Output the (x, y) coordinate of the center of the cell containing the given text.  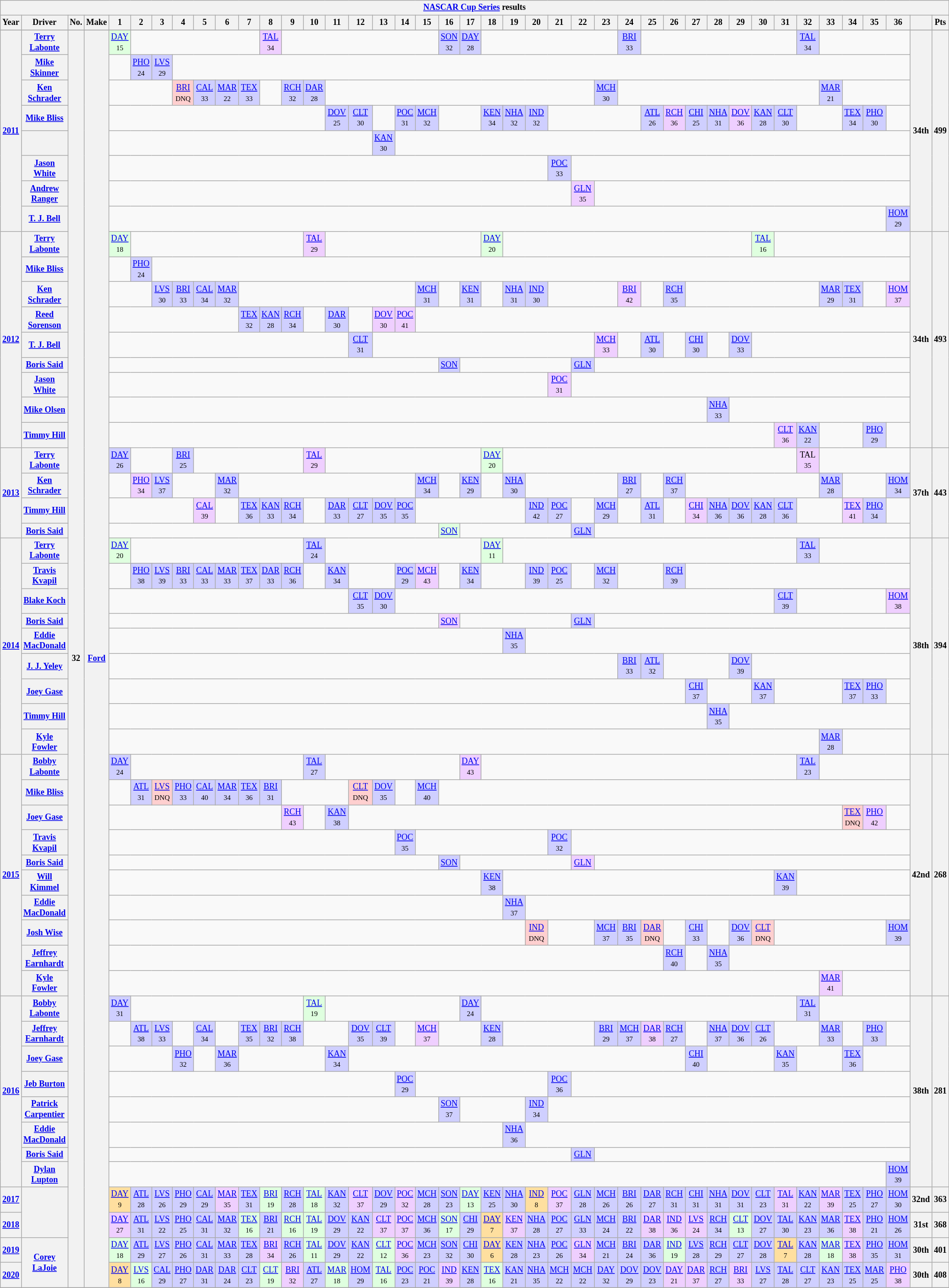
Reed Sorenson (44, 319)
RCH39 (674, 576)
LVS16 (141, 1275)
PHO25 (183, 1225)
27 (696, 23)
RCH16 (293, 1225)
CHI37 (696, 691)
KEN38 (492, 883)
1 (120, 23)
BRI35 (630, 933)
31 (786, 23)
HOM34 (898, 486)
368 (941, 1225)
No. (76, 23)
6 (227, 23)
MCH29 (606, 511)
BRI25 (183, 460)
LVS29 (163, 68)
MCH21 (606, 1250)
MAR41 (831, 983)
LVS26 (163, 1200)
Make (97, 23)
Patrick Carpentier (44, 1110)
BRI34 (271, 1250)
CHI29 (470, 1225)
30 (763, 23)
Will Kimmel (44, 883)
28 (718, 23)
37th (921, 493)
LVS28 (696, 1250)
2014 (11, 646)
ATL30 (652, 345)
20 (537, 23)
LVSDNQ (163, 792)
DAY28 (470, 42)
TEX32 (249, 319)
Mike Olsen (44, 410)
ATL29 (141, 1250)
GLN34 (583, 1250)
IND19 (674, 1250)
401 (941, 1250)
MCH28 (427, 1200)
DAY13 (470, 1200)
2015 (11, 875)
Ford (97, 659)
HOM30 (898, 1200)
DOV25 (337, 118)
J. J. Yeley (44, 666)
TAL7 (786, 1250)
CHI31 (696, 1200)
DAR31 (205, 1275)
POC41 (405, 319)
KAN35 (786, 1059)
394 (941, 646)
TAL28 (786, 1275)
CAL40 (205, 792)
DAY31 (120, 1009)
DAR30 (337, 319)
DAR27 (652, 1200)
Dylan Lupton (44, 1174)
DOV39 (740, 666)
DAY43 (470, 767)
GLN33 (583, 1225)
MAR34 (227, 792)
TAL23 (808, 767)
TAL18 (314, 1200)
PHO42 (875, 817)
12 (361, 23)
CLT31 (361, 345)
13 (384, 23)
RCH35 (674, 295)
MCH43 (427, 576)
8 (271, 23)
LVS22 (163, 1225)
DAY27 (120, 1225)
MCH31 (427, 295)
499 (941, 131)
ATL27 (314, 1275)
DAY11 (492, 551)
TAL11 (314, 1250)
CLT35 (361, 601)
TEX28 (249, 1250)
21 (560, 23)
KEN31 (470, 295)
ATL28 (141, 1200)
2 (141, 23)
31st (921, 1225)
DOV33 (740, 345)
2012 (11, 339)
LVS33 (163, 1034)
ATL38 (141, 1034)
BRIDNQ (183, 93)
Corey LaJoie (44, 1263)
BRI29 (606, 1034)
IND42 (537, 511)
MCH33 (606, 345)
24 (630, 23)
ATL32 (652, 666)
RCH43 (293, 817)
KEN37 (514, 1225)
DAY32 (606, 1275)
Year (11, 23)
Driver (44, 23)
KAN21 (514, 1275)
33 (831, 23)
DARDNQ (652, 933)
CHI40 (696, 1059)
TAL24 (314, 551)
MAR21 (831, 93)
KAN37 (763, 691)
2011 (11, 131)
363 (941, 1200)
DAR28 (314, 93)
MCH24 (606, 1225)
DAY7 (492, 1225)
Blake Koch (44, 601)
BRI19 (271, 1200)
IND30 (537, 295)
Andrew Ranger (44, 194)
MAR29 (831, 295)
MCH26 (606, 1200)
34 (853, 23)
CHI33 (696, 933)
BRI26 (630, 1200)
BRI27 (630, 486)
KAN38 (337, 817)
2013 (11, 493)
GLN35 (583, 194)
23 (606, 23)
RCH26 (293, 1250)
281 (941, 1092)
DAY15 (120, 42)
5 (205, 23)
2018 (11, 1225)
443 (941, 493)
2020 (11, 1275)
16 (449, 23)
NHA23 (537, 1250)
KAN32 (337, 1200)
TEX41 (853, 511)
HOM37 (898, 295)
Josh Wise (44, 933)
MAR39 (831, 1200)
TAL35 (808, 460)
DAY9 (120, 1200)
DOV27 (763, 1225)
408 (941, 1275)
PHO35 (875, 1250)
POC25 (560, 576)
NHA32 (514, 118)
14 (405, 23)
493 (941, 339)
IND36 (674, 1225)
25 (652, 23)
SON23 (449, 1200)
RCH40 (674, 958)
PHO21 (875, 1225)
MCH34 (427, 486)
7 (249, 23)
35 (875, 23)
11 (337, 23)
BRI22 (630, 1225)
HOM31 (898, 1250)
RCH28 (293, 1200)
KEN25 (492, 1200)
PHO26 (183, 1250)
3 (163, 23)
TAL27 (314, 767)
LVS39 (163, 576)
CLT12 (384, 1250)
POC26 (560, 1250)
18 (492, 23)
DOV31 (740, 1200)
DAR36 (652, 1250)
Pts (941, 23)
TEX33 (249, 93)
HOM38 (898, 601)
DAY26 (120, 460)
BRI21 (271, 1225)
IND8 (537, 1200)
KAN30 (384, 143)
IND32 (537, 118)
INDDNQ (537, 933)
MAR25 (875, 1275)
29 (740, 23)
CLT19 (271, 1275)
CAL39 (205, 511)
MCH40 (427, 792)
BRI31 (271, 792)
DOV23 (652, 1275)
IND34 (537, 1110)
22 (583, 23)
CHI25 (696, 118)
19 (514, 23)
RCH32 (293, 93)
TEX35 (249, 1034)
POC21 (427, 1275)
2017 (11, 1200)
RCH29 (718, 1250)
PHO30 (875, 118)
LVS37 (163, 486)
RCH38 (293, 1034)
26 (674, 23)
TEXDNQ (853, 817)
CLT13 (740, 1225)
TAL30 (786, 1225)
DAR37 (696, 1275)
DAY8 (120, 1275)
RCH37 (674, 486)
LVS30 (163, 295)
10 (314, 23)
SON17 (449, 1225)
2016 (11, 1092)
KEN29 (470, 486)
CHI34 (696, 511)
4 (183, 23)
LVS24 (696, 1225)
KAN33 (271, 511)
DAY21 (674, 1275)
NASCAR Cup Series results (474, 8)
MCH23 (427, 1250)
HOM26 (898, 1225)
Mike Skinner (44, 68)
SON37 (449, 1110)
42nd (921, 875)
32nd (921, 1200)
DAR24 (227, 1275)
POC33 (560, 168)
MAR35 (227, 1200)
GLN28 (583, 1200)
MCH36 (427, 1225)
KAN39 (786, 883)
TEX34 (853, 118)
CLT26 (763, 1034)
MCH30 (606, 93)
TAL33 (808, 551)
DAY6 (492, 1250)
PHO32 (183, 1059)
RCH31 (674, 1200)
36 (898, 23)
BRI42 (630, 295)
POC23 (405, 1275)
ATL26 (652, 118)
DOV28 (763, 1250)
2019 (11, 1250)
15 (427, 23)
BRI24 (630, 1250)
MAR22 (227, 93)
NHA33 (718, 410)
17 (470, 23)
Jeb Burton (44, 1084)
NHA28 (537, 1225)
268 (941, 875)
9 (293, 23)
